Determine the (X, Y) coordinate at the center of the cell enclosing the given text.  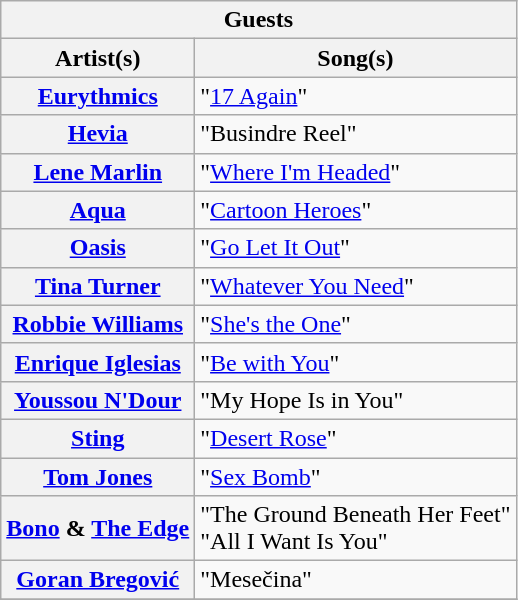
Guests (258, 20)
Tina Turner (98, 286)
Sting (98, 438)
Enrique Iglesias (98, 362)
Youssou N'Dour (98, 400)
"Cartoon Heroes" (356, 210)
Tom Jones (98, 477)
"Be with You" (356, 362)
Oasis (98, 248)
"Where I'm Headed" (356, 172)
"The Ground Beneath Her Feet" "All I Want Is You" (356, 528)
Hevia (98, 134)
"Mesečina" (356, 580)
"Go Let It Out" (356, 248)
Lene Marlin (98, 172)
Goran Bregović (98, 580)
Song(s) (356, 58)
"Sex Bomb" (356, 477)
"17 Again" (356, 96)
Robbie Williams (98, 324)
Aqua (98, 210)
Bono & The Edge (98, 528)
"Desert Rose" (356, 438)
"My Hope Is in You" (356, 400)
"She's the One" (356, 324)
"Busindre Reel" (356, 134)
Eurythmics (98, 96)
Artist(s) (98, 58)
"Whatever You Need" (356, 286)
